Detect which cell encompasses the target text, then output its (X, Y) center coordinate. 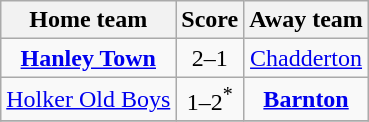
Holker Old Boys (88, 100)
2–1 (210, 58)
Home team (88, 20)
1–2* (210, 100)
Away team (306, 20)
Barnton (306, 100)
Score (210, 20)
Hanley Town (88, 58)
Chadderton (306, 58)
